For the text-containing cell, return its midpoint in (x, y) coordinate format. 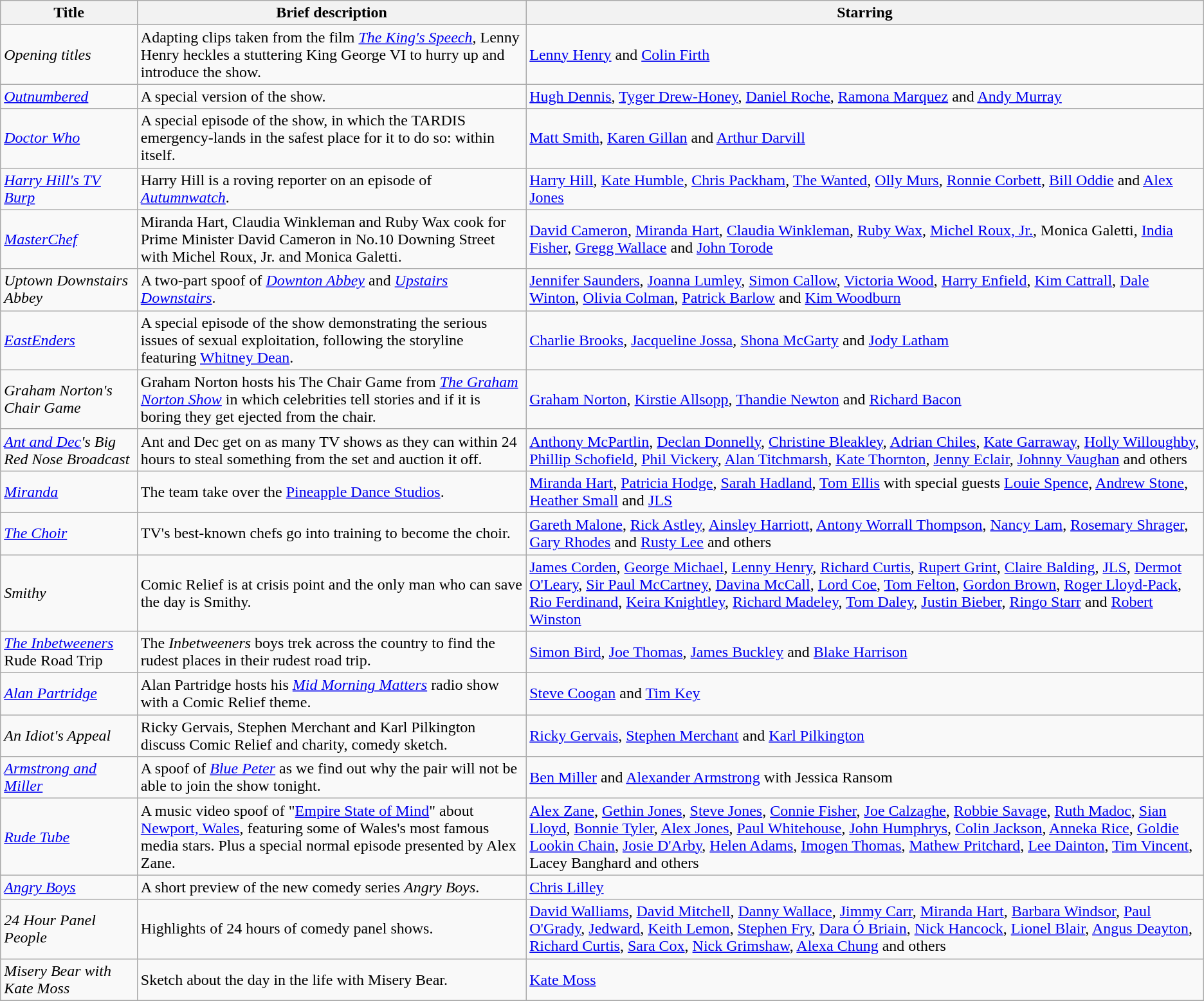
A short preview of the new comedy series Angry Boys. (331, 887)
Armstrong and Miller (69, 778)
Ricky Gervais, Stephen Merchant and Karl Pilkington (865, 735)
Outnumbered (69, 96)
Title (69, 13)
Opening titles (69, 55)
Miranda Hart, Patricia Hodge, Sarah Hadland, Tom Ellis with special guests Louie Spence, Andrew Stone, Heather Small and JLS (865, 491)
Ant and Dec get on as many TV shows as they can within 24 hours to steal something from the set and auction it off. (331, 450)
24 Hour Panel People (69, 929)
Miranda (69, 491)
Harry Hill is a roving reporter on an episode of Autumnwatch. (331, 189)
Kate Moss (865, 980)
Hugh Dennis, Tyger Drew-Honey, Daniel Roche, Ramona Marquez and Andy Murray (865, 96)
The Inbetweeners boys trek across the country to find the rudest places in their rudest road trip. (331, 652)
EastEnders (69, 340)
A special version of the show. (331, 96)
David Cameron, Miranda Hart, Claudia Winkleman, Ruby Wax, Michel Roux, Jr., Monica Galetti, India Fisher, Gregg Wallace and John Torode (865, 239)
TV's best-known chefs go into training to become the choir. (331, 534)
Doctor Who (69, 138)
An Idiot's Appeal (69, 735)
Rude Tube (69, 837)
A special episode of the show demonstrating the serious issues of sexual exploitation, following the storyline featuring Whitney Dean. (331, 340)
Graham Norton's Chair Game (69, 399)
Comic Relief is at crisis point and the only man who can save the day is Smithy. (331, 593)
Sketch about the day in the life with Misery Bear. (331, 980)
The team take over the Pineapple Dance Studios. (331, 491)
A special episode of the show, in which the TARDIS emergency-lands in the safest place for it to do so: within itself. (331, 138)
Highlights of 24 hours of comedy panel shows. (331, 929)
Charlie Brooks, Jacqueline Jossa, Shona McGarty and Jody Latham (865, 340)
Adapting clips taken from the film The King's Speech, Lenny Henry heckles a stuttering King George VI to hurry up and introduce the show. (331, 55)
Simon Bird, Joe Thomas, James Buckley and Blake Harrison (865, 652)
Brief description (331, 13)
Misery Bear with Kate Moss (69, 980)
Steve Coogan and Tim Key (865, 694)
MasterChef (69, 239)
Harry Hill's TV Burp (69, 189)
Chris Lilley (865, 887)
The Inbetweeners Rude Road Trip (69, 652)
Ant and Dec's Big Red Nose Broadcast (69, 450)
Smithy (69, 593)
A two-part spoof of Downton Abbey and Upstairs Downstairs. (331, 289)
Lenny Henry and Colin Firth (865, 55)
A spoof of Blue Peter as we find out why the pair will not be able to join the show tonight. (331, 778)
Gareth Malone, Rick Astley, Ainsley Harriott, Antony Worrall Thompson, Nancy Lam, Rosemary Shrager, Gary Rhodes and Rusty Lee and others (865, 534)
Alan Partridge hosts his Mid Morning Matters radio show with a Comic Relief theme. (331, 694)
Ricky Gervais, Stephen Merchant and Karl Pilkington discuss Comic Relief and charity, comedy sketch. (331, 735)
Ben Miller and Alexander Armstrong with Jessica Ransom (865, 778)
Matt Smith, Karen Gillan and Arthur Darvill (865, 138)
The Choir (69, 534)
Alan Partridge (69, 694)
Graham Norton, Kirstie Allsopp, Thandie Newton and Richard Bacon (865, 399)
Angry Boys (69, 887)
Uptown Downstairs Abbey (69, 289)
Miranda Hart, Claudia Winkleman and Ruby Wax cook for Prime Minister David Cameron in No.10 Downing Street with Michel Roux, Jr. and Monica Galetti. (331, 239)
Starring (865, 13)
Harry Hill, Kate Humble, Chris Packham, The Wanted, Olly Murs, Ronnie Corbett, Bill Oddie and Alex Jones (865, 189)
